Identify which cell holds the provided text, then report its (x, y) central coordinate. 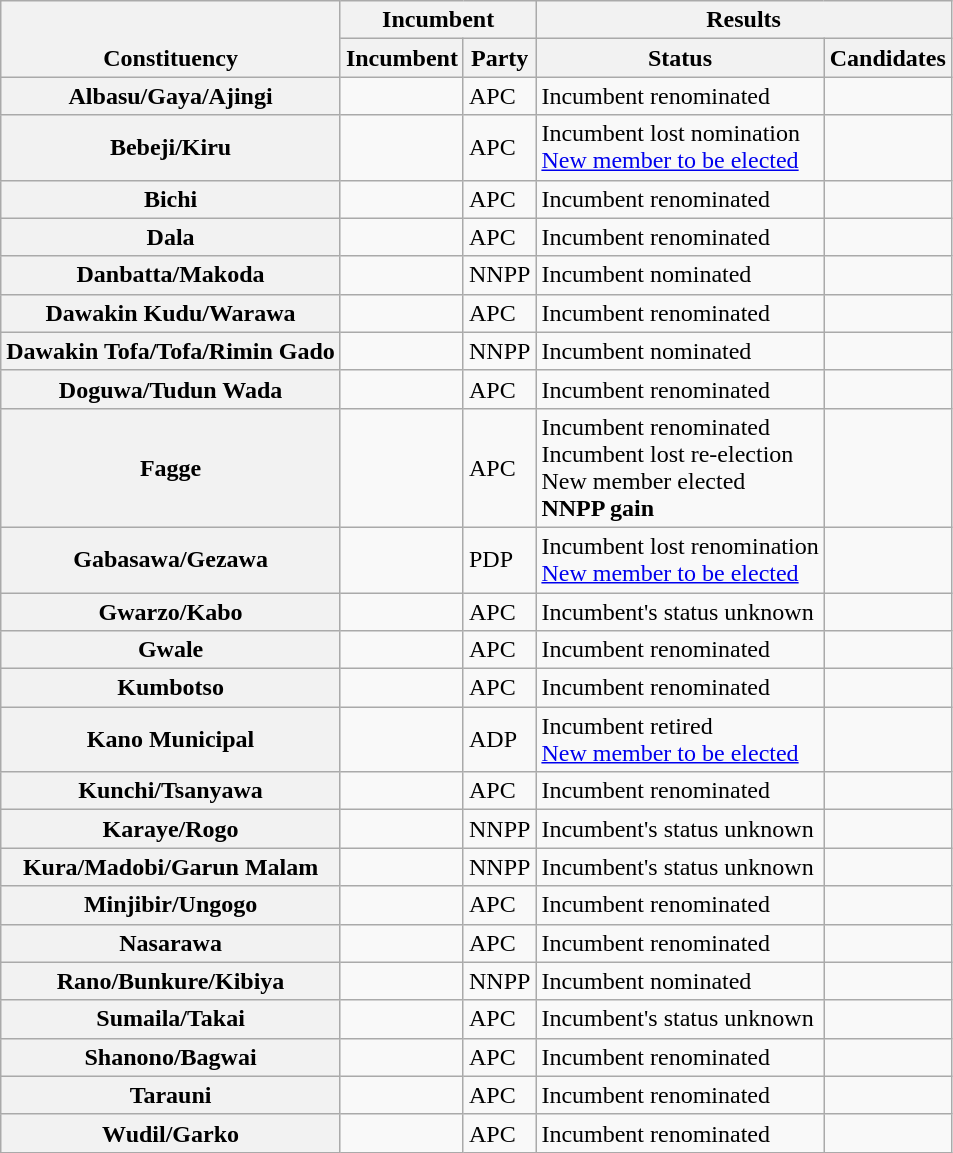
Incumbent retiredNew member to be elected (680, 740)
Wudil/Garko (171, 1133)
Kunchi/Tsanyawa (171, 791)
Nasarawa (171, 943)
Tarauni (171, 1095)
Party (499, 58)
Sumaila/Takai (171, 1019)
Bebeji/Kiru (171, 148)
Bichi (171, 199)
Fagge (171, 468)
Incumbent lost renominationNew member to be elected (680, 560)
Albasu/Gaya/Ajingi (171, 96)
Kumbotso (171, 688)
Constituency (171, 39)
Gwarzo/Kabo (171, 611)
Candidates (888, 58)
PDP (499, 560)
ADP (499, 740)
Dawakin Kudu/Warawa (171, 313)
Minjibir/Ungogo (171, 905)
Gabasawa/Gezawa (171, 560)
Doguwa/Tudun Wada (171, 389)
Kura/Madobi/Garun Malam (171, 867)
Danbatta/Makoda (171, 275)
Results (744, 20)
Gwale (171, 650)
Rano/Bunkure/Kibiya (171, 981)
Shanono/Bagwai (171, 1057)
Status (680, 58)
Dala (171, 237)
Karaye/Rogo (171, 829)
Incumbent renominatedIncumbent lost re-electionNew member electedNNPP gain (680, 468)
Kano Municipal (171, 740)
Incumbent lost nominationNew member to be elected (680, 148)
Dawakin Tofa/Tofa/Rimin Gado (171, 351)
